Identify which cell holds the provided text, then report its (x, y) central coordinate. 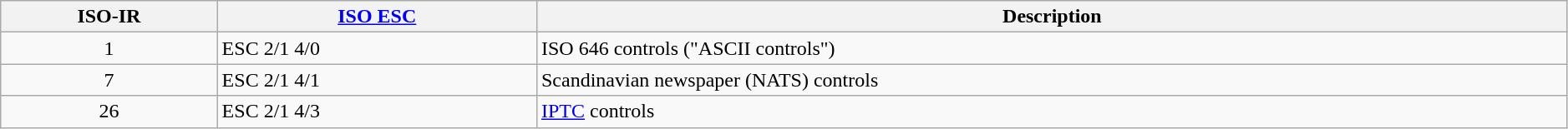
ISO-IR (109, 17)
7 (109, 80)
26 (109, 112)
ESC 2/1 4/1 (377, 80)
Description (1052, 17)
ISO 646 controls ("ASCII controls") (1052, 48)
ESC 2/1 4/0 (377, 48)
ESC 2/1 4/3 (377, 112)
1 (109, 48)
Scandinavian newspaper (NATS) controls (1052, 80)
ISO ESC (377, 17)
IPTC controls (1052, 112)
